Scan for the cell matching the given text and deliver its (x, y) coordinate at center. 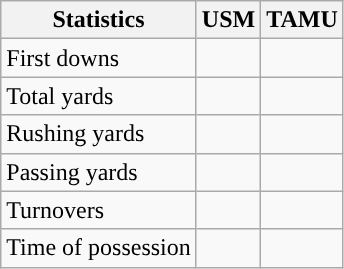
TAMU (302, 20)
Turnovers (99, 210)
Passing yards (99, 172)
First downs (99, 58)
Rushing yards (99, 134)
Total yards (99, 96)
USM (228, 20)
Time of possession (99, 248)
Statistics (99, 20)
